Pinpoint the cell where the given text exists, returning its [X, Y] midpoint coordinate. 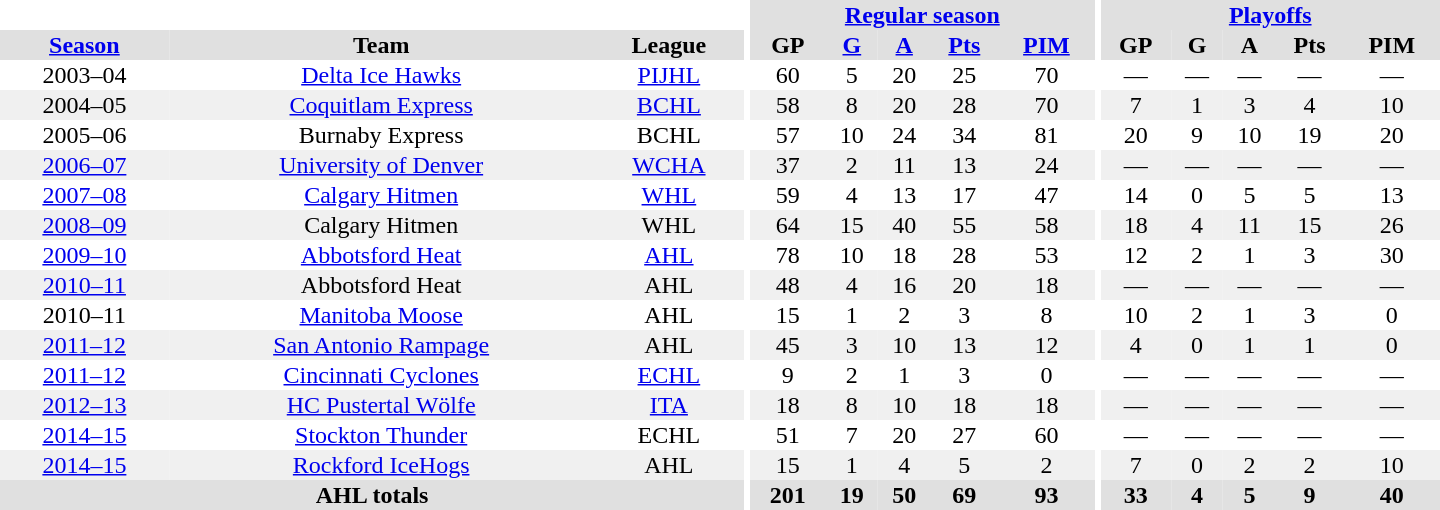
2006–07 [84, 165]
2003–04 [84, 75]
Rockford IceHogs [382, 465]
27 [964, 435]
Coquitlam Express [382, 105]
64 [788, 225]
25 [964, 75]
33 [1135, 495]
ITA [670, 405]
2012–13 [84, 405]
57 [788, 135]
Burnaby Express [382, 135]
Stockton Thunder [382, 435]
Manitoba Moose [382, 315]
WCHA [670, 165]
17 [964, 195]
University of Denver [382, 165]
78 [788, 255]
45 [788, 345]
AHL totals [372, 495]
Playoffs [1270, 15]
50 [904, 495]
HC Pustertal Wölfe [382, 405]
59 [788, 195]
16 [904, 285]
26 [1392, 225]
San Antonio Rampage [382, 345]
2009–10 [84, 255]
Delta Ice Hawks [382, 75]
Season [84, 45]
League [670, 45]
2008–09 [84, 225]
2005–06 [84, 135]
93 [1046, 495]
2007–08 [84, 195]
47 [1046, 195]
81 [1046, 135]
48 [788, 285]
14 [1135, 195]
2004–05 [84, 105]
53 [1046, 255]
34 [964, 135]
Regular season [922, 15]
51 [788, 435]
55 [964, 225]
PIJHL [670, 75]
Team [382, 45]
37 [788, 165]
69 [964, 495]
30 [1392, 255]
Cincinnati Cyclones [382, 375]
201 [788, 495]
